Pinpoint the cell where the given text exists, returning its (X, Y) midpoint coordinate. 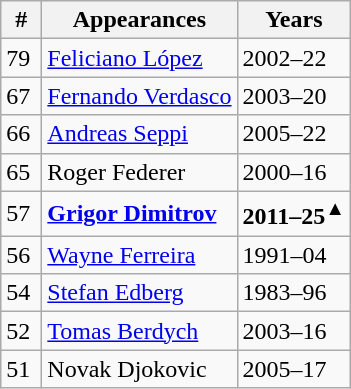
Stefan Edberg (140, 293)
51 (22, 369)
Feliciano López (140, 58)
2002–22 (294, 58)
Fernando Verdasco (140, 96)
2003–20 (294, 96)
79 (22, 58)
54 (22, 293)
2011–25▲ (294, 214)
67 (22, 96)
Tomas Berdych (140, 331)
Years (294, 20)
Wayne Ferreira (140, 255)
1991–04 (294, 255)
65 (22, 172)
52 (22, 331)
57 (22, 214)
2003–16 (294, 331)
2005–22 (294, 134)
2000–16 (294, 172)
Andreas Seppi (140, 134)
2005–17 (294, 369)
# (22, 20)
Grigor Dimitrov (140, 214)
Roger Federer (140, 172)
Appearances (140, 20)
Novak Djokovic (140, 369)
66 (22, 134)
1983–96 (294, 293)
56 (22, 255)
